Find where the given text appears and provide that cell's center as [x, y] coordinate. 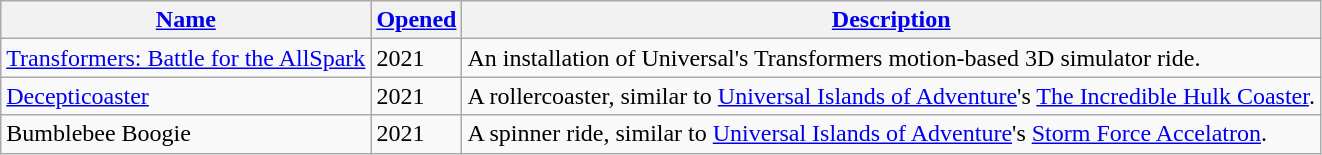
Transformers: Battle for the AllSpark [186, 58]
An installation of Universal's Transformers motion-based 3D simulator ride. [891, 58]
Opened [416, 20]
A spinner ride, similar to Universal Islands of Adventure's Storm Force Accelatron. [891, 134]
Bumblebee Boogie [186, 134]
A rollercoaster, similar to Universal Islands of Adventure's The Incredible Hulk Coaster. [891, 96]
Name [186, 20]
Description [891, 20]
Decepticoaster [186, 96]
